Detect which cell encompasses the target text, then output its (x, y) center coordinate. 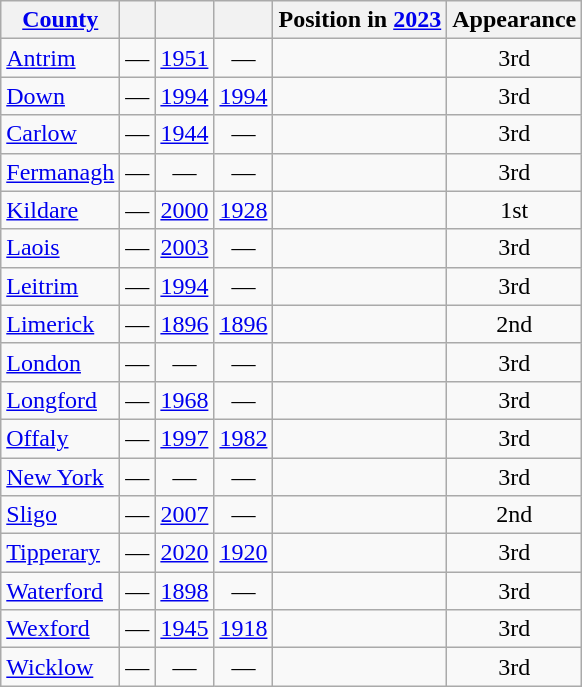
Laois (60, 248)
Antrim (60, 58)
1968 (184, 400)
Tipperary (60, 553)
1982 (244, 438)
1920 (244, 553)
1898 (184, 591)
Waterford (60, 591)
1918 (244, 629)
County (60, 20)
Kildare (60, 210)
Fermanagh (60, 172)
Wexford (60, 629)
2007 (184, 515)
1951 (184, 58)
Offaly (60, 438)
2003 (184, 248)
London (60, 362)
2000 (184, 210)
1928 (244, 210)
1944 (184, 134)
2020 (184, 553)
Leitrim (60, 286)
Longford (60, 400)
New York (60, 477)
1997 (184, 438)
Carlow (60, 134)
Wicklow (60, 667)
1st (514, 210)
Limerick (60, 324)
Position in 2023 (360, 20)
Down (60, 96)
1945 (184, 629)
Appearance (514, 20)
Sligo (60, 515)
